Return (X, Y) of the center of cell containing provided text 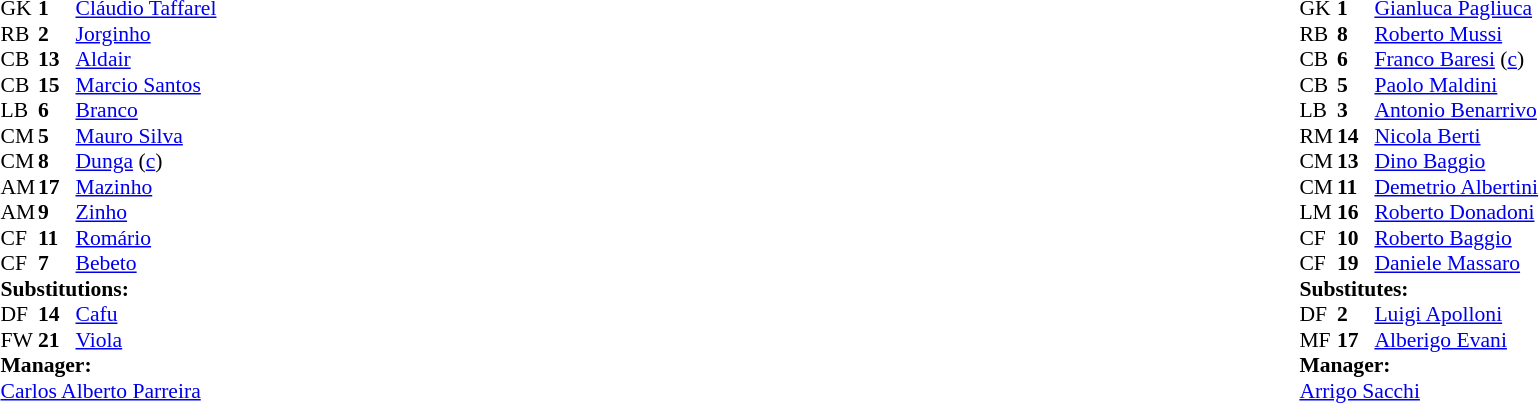
FW (19, 340)
21 (57, 340)
3 (1356, 111)
Bebeto (146, 263)
7 (57, 263)
Daniele Massaro (1456, 263)
RM (1318, 136)
Aldair (146, 59)
Antonio Benarrivo (1456, 111)
Alberigo Evani (1456, 340)
19 (1356, 263)
16 (1356, 213)
Dunga (c) (146, 161)
Roberto Mussi (1456, 34)
15 (57, 85)
MF (1318, 340)
Viola (146, 340)
Branco (146, 111)
Roberto Baggio (1456, 238)
Romário (146, 238)
Nicola Berti (1456, 136)
Cafu (146, 315)
Mazinho (146, 187)
10 (1356, 238)
Dino Baggio (1456, 161)
LM (1318, 213)
Franco Baresi (c) (1456, 59)
Demetrio Albertini (1456, 187)
Substitutions: (108, 289)
Roberto Donadoni (1456, 213)
Paolo Maldini (1456, 85)
Marcio Santos (146, 85)
Substitutes: (1418, 289)
Luigi Apolloni (1456, 315)
Zinho (146, 213)
Mauro Silva (146, 136)
Jorginho (146, 34)
9 (57, 213)
